Return the [x, y] coordinate for the center point of the cell that contains the specified text.  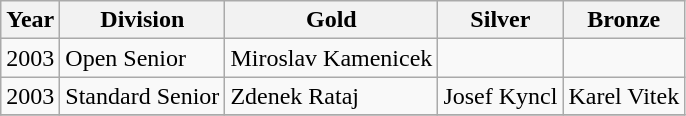
Bronze [624, 20]
Gold [332, 20]
Josef Kyncl [500, 96]
Open Senior [142, 58]
Division [142, 20]
Silver [500, 20]
Standard Senior [142, 96]
Year [30, 20]
Zdenek Rataj [332, 96]
Miroslav Kamenicek [332, 58]
Karel Vitek [624, 96]
